Locate the cell with the specified text and output its [x, y] center coordinate. 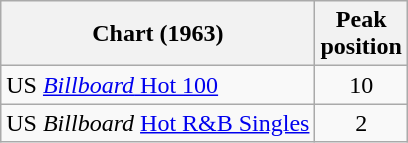
US Billboard Hot 100 [158, 85]
Chart (1963) [158, 34]
2 [361, 123]
10 [361, 85]
US Billboard Hot R&B Singles [158, 123]
Peakposition [361, 34]
